Pinpoint the cell where the given text exists, returning its (X, Y) midpoint coordinate. 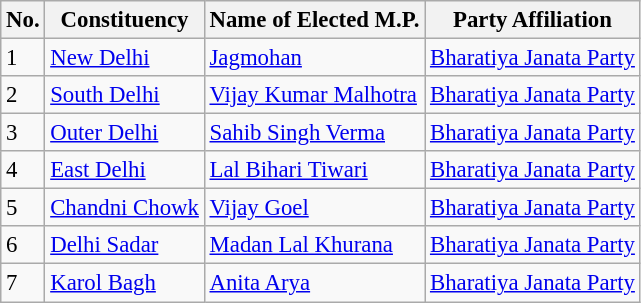
Jagmohan (314, 58)
7 (23, 283)
East Delhi (124, 170)
3 (23, 133)
Chandni Chowk (124, 208)
Madan Lal Khurana (314, 245)
2 (23, 95)
No. (23, 20)
Party Affiliation (533, 20)
Name of Elected M.P. (314, 20)
South Delhi (124, 95)
Sahib Singh Verma (314, 133)
5 (23, 208)
6 (23, 245)
Karol Bagh (124, 283)
4 (23, 170)
Delhi Sadar (124, 245)
1 (23, 58)
Outer Delhi (124, 133)
Anita Arya (314, 283)
Vijay Goel (314, 208)
New Delhi (124, 58)
Lal Bihari Tiwari (314, 170)
Constituency (124, 20)
Vijay Kumar Malhotra (314, 95)
